Output the [x, y] coordinate of the center of the cell containing the given text.  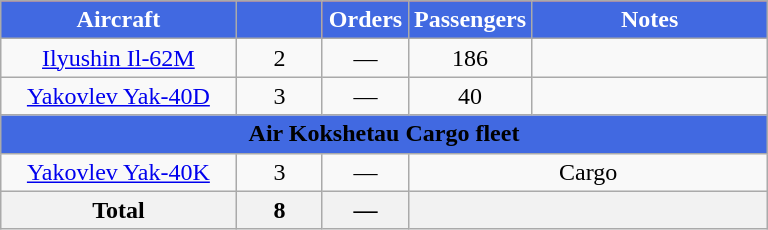
40 [470, 96]
186 [470, 58]
Yakovlev Yak-40D [118, 96]
Cargo [588, 172]
Total [118, 210]
Air Kokshetau Cargo fleet [384, 134]
8 [279, 210]
Orders [365, 20]
Notes [650, 20]
Aircraft [118, 20]
Passengers [470, 20]
2 [279, 58]
Yakovlev Yak-40K [118, 172]
Ilyushin Il-62M [118, 58]
